Extract the [X, Y] coordinate from the center of the cell holding the provided text.  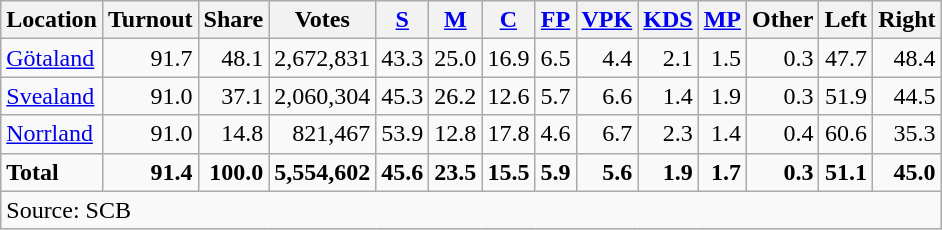
KDS [668, 20]
VPK [607, 20]
Turnout [150, 20]
44.5 [907, 96]
MP [722, 20]
Norrland [52, 134]
Svealand [52, 96]
91.7 [150, 58]
12.8 [456, 134]
51.9 [846, 96]
91.4 [150, 172]
1.5 [722, 58]
37.1 [234, 96]
6.5 [556, 58]
Share [234, 20]
17.8 [508, 134]
C [508, 20]
6.6 [607, 96]
S [402, 20]
4.4 [607, 58]
Votes [322, 20]
26.2 [456, 96]
2,060,304 [322, 96]
48.1 [234, 58]
35.3 [907, 134]
5.7 [556, 96]
16.9 [508, 58]
48.4 [907, 58]
5.6 [607, 172]
4.6 [556, 134]
100.0 [234, 172]
821,467 [322, 134]
45.6 [402, 172]
14.8 [234, 134]
5.9 [556, 172]
2.1 [668, 58]
23.5 [456, 172]
Location [52, 20]
Right [907, 20]
Götaland [52, 58]
15.5 [508, 172]
5,554,602 [322, 172]
25.0 [456, 58]
M [456, 20]
2,672,831 [322, 58]
47.7 [846, 58]
51.1 [846, 172]
Other [783, 20]
43.3 [402, 58]
Left [846, 20]
12.6 [508, 96]
60.6 [846, 134]
45.3 [402, 96]
45.0 [907, 172]
FP [556, 20]
1.7 [722, 172]
2.3 [668, 134]
0.4 [783, 134]
53.9 [402, 134]
6.7 [607, 134]
Source: SCB [471, 210]
Total [52, 172]
